Scan for the cell matching the given text and deliver its [X, Y] coordinate at center. 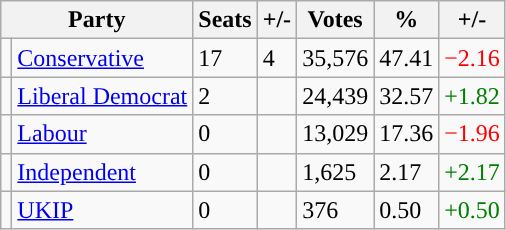
0.50 [406, 210]
47.41 [406, 58]
Liberal Democrat [102, 96]
% [406, 20]
2.17 [406, 172]
+1.82 [472, 96]
376 [336, 210]
4 [276, 58]
1,625 [336, 172]
13,029 [336, 134]
Seats [225, 20]
35,576 [336, 58]
−2.16 [472, 58]
17 [225, 58]
24,439 [336, 96]
Labour [102, 134]
2 [225, 96]
−1.96 [472, 134]
UKIP [102, 210]
Party [97, 20]
Independent [102, 172]
+0.50 [472, 210]
17.36 [406, 134]
Conservative [102, 58]
+2.17 [472, 172]
Votes [336, 20]
32.57 [406, 96]
